Return the [x, y] coordinate for the center point of the cell that contains the specified text.  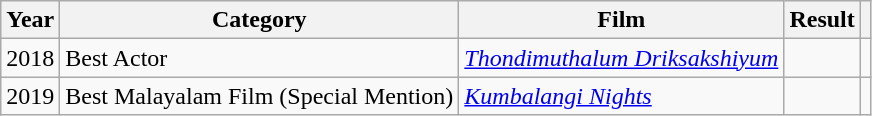
Film [622, 20]
Kumbalangi Nights [622, 96]
Result [822, 20]
Best Actor [260, 58]
Year [30, 20]
2019 [30, 96]
2018 [30, 58]
Thondimuthalum Driksakshiyum [622, 58]
Category [260, 20]
Best Malayalam Film (Special Mention) [260, 96]
